From the cell containing the given text, extract its center point as [x, y] coordinate. 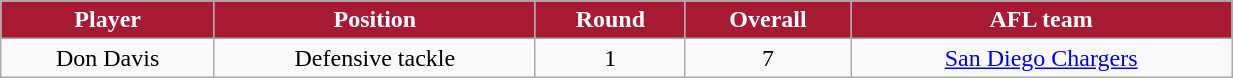
San Diego Chargers [1042, 58]
AFL team [1042, 20]
Don Davis [108, 58]
Round [610, 20]
7 [768, 58]
Defensive tackle [374, 58]
Overall [768, 20]
Player [108, 20]
1 [610, 58]
Position [374, 20]
